For the text-containing cell, return its midpoint in [X, Y] coordinate format. 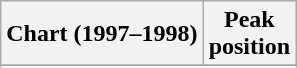
Peakposition [249, 34]
Chart (1997–1998) [102, 34]
